Determine the [X, Y] coordinate at the center of the cell enclosing the given text.  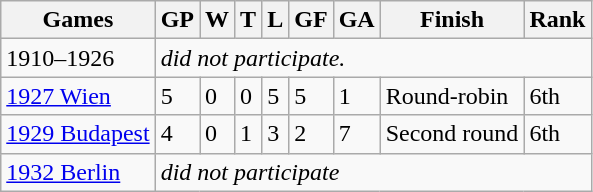
2 [311, 134]
1910–1926 [78, 58]
GA [356, 20]
Finish [452, 20]
L [276, 20]
W [218, 20]
Rank [558, 20]
Round-robin [452, 96]
GF [311, 20]
did not participate [373, 172]
4 [177, 134]
1927 Wien [78, 96]
1929 Budapest [78, 134]
T [248, 20]
GP [177, 20]
did not participate. [373, 58]
1932 Berlin [78, 172]
3 [276, 134]
7 [356, 134]
Second round [452, 134]
Games [78, 20]
